Pinpoint the cell where the given text exists, returning its (X, Y) midpoint coordinate. 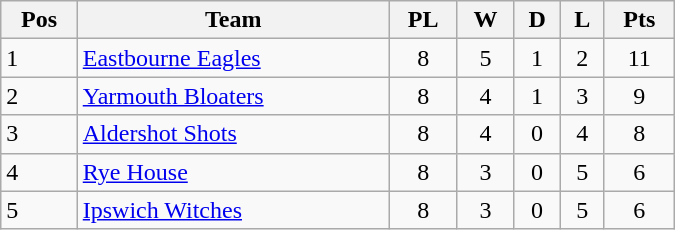
Team (233, 20)
Rye House (233, 172)
L (582, 20)
Yarmouth Bloaters (233, 96)
9 (639, 96)
Pts (639, 20)
11 (639, 58)
Ipswich Witches (233, 210)
Pos (39, 20)
W (486, 20)
Eastbourne Eagles (233, 58)
Aldershot Shots (233, 134)
PL (423, 20)
D (537, 20)
